Extract the (X, Y) coordinate from the center of the cell holding the provided text.  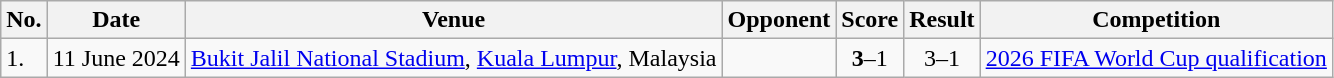
11 June 2024 (116, 58)
Result (942, 20)
Competition (1156, 20)
Opponent (779, 20)
1. (24, 58)
Bukit Jalil National Stadium, Kuala Lumpur, Malaysia (454, 58)
Venue (454, 20)
Date (116, 20)
2026 FIFA World Cup qualification (1156, 58)
No. (24, 20)
Score (870, 20)
